Return (X, Y) of the center of cell containing provided text 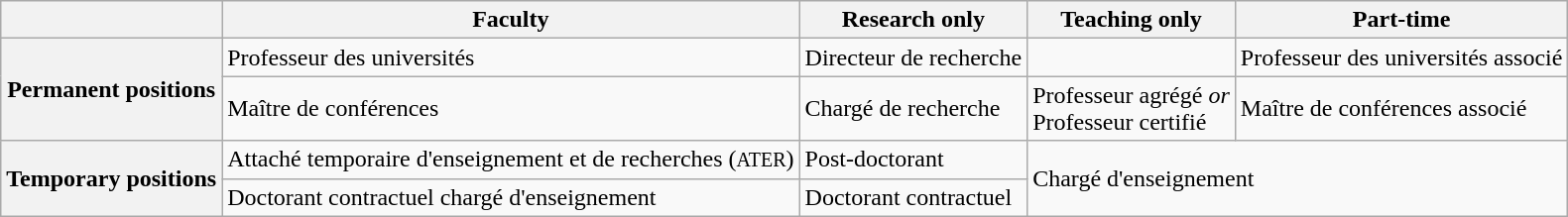
Chargé de recherche (913, 109)
Post-doctorant (913, 160)
Professeur des universités associé (1401, 57)
Temporary positions (111, 178)
Doctorant contractuel (913, 197)
Maître de conférences (511, 109)
Professeur des universités (511, 57)
Part-time (1401, 20)
Teaching only (1132, 20)
Faculty (511, 20)
Research only (913, 20)
Professeur agrégé orProfesseur certifié (1132, 109)
Attaché temporaire d'enseignement et de recherches (ATER) (511, 160)
Maître de conférences associé (1401, 109)
Permanent positions (111, 89)
Directeur de recherche (913, 57)
Chargé d'enseignement (1297, 178)
Doctorant contractuel chargé d'enseignement (511, 197)
